Identify which cell holds the provided text, then report its [x, y] central coordinate. 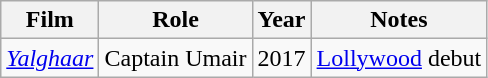
Lollywood debut [399, 58]
Film [50, 20]
Captain Umair [176, 58]
Yalghaar [50, 58]
2017 [282, 58]
Year [282, 20]
Notes [399, 20]
Role [176, 20]
